Extract the [x, y] coordinate from the center of the cell holding the provided text.  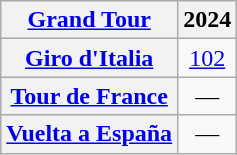
102 [208, 58]
Grand Tour [90, 20]
Giro d'Italia [90, 58]
Vuelta a España [90, 134]
Tour de France [90, 96]
2024 [208, 20]
